Provide the (X, Y) coordinate of the cell's center where the given text is located.  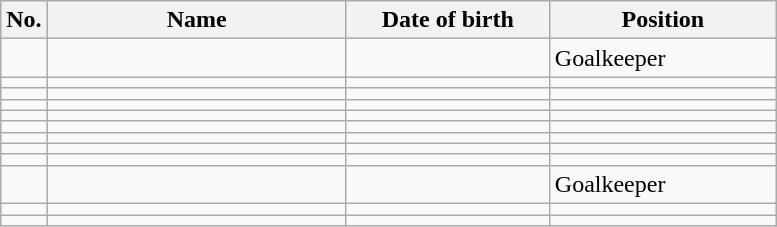
Date of birth (448, 20)
No. (24, 20)
Name (196, 20)
Position (662, 20)
